Scan for the cell matching the given text and deliver its [x, y] coordinate at center. 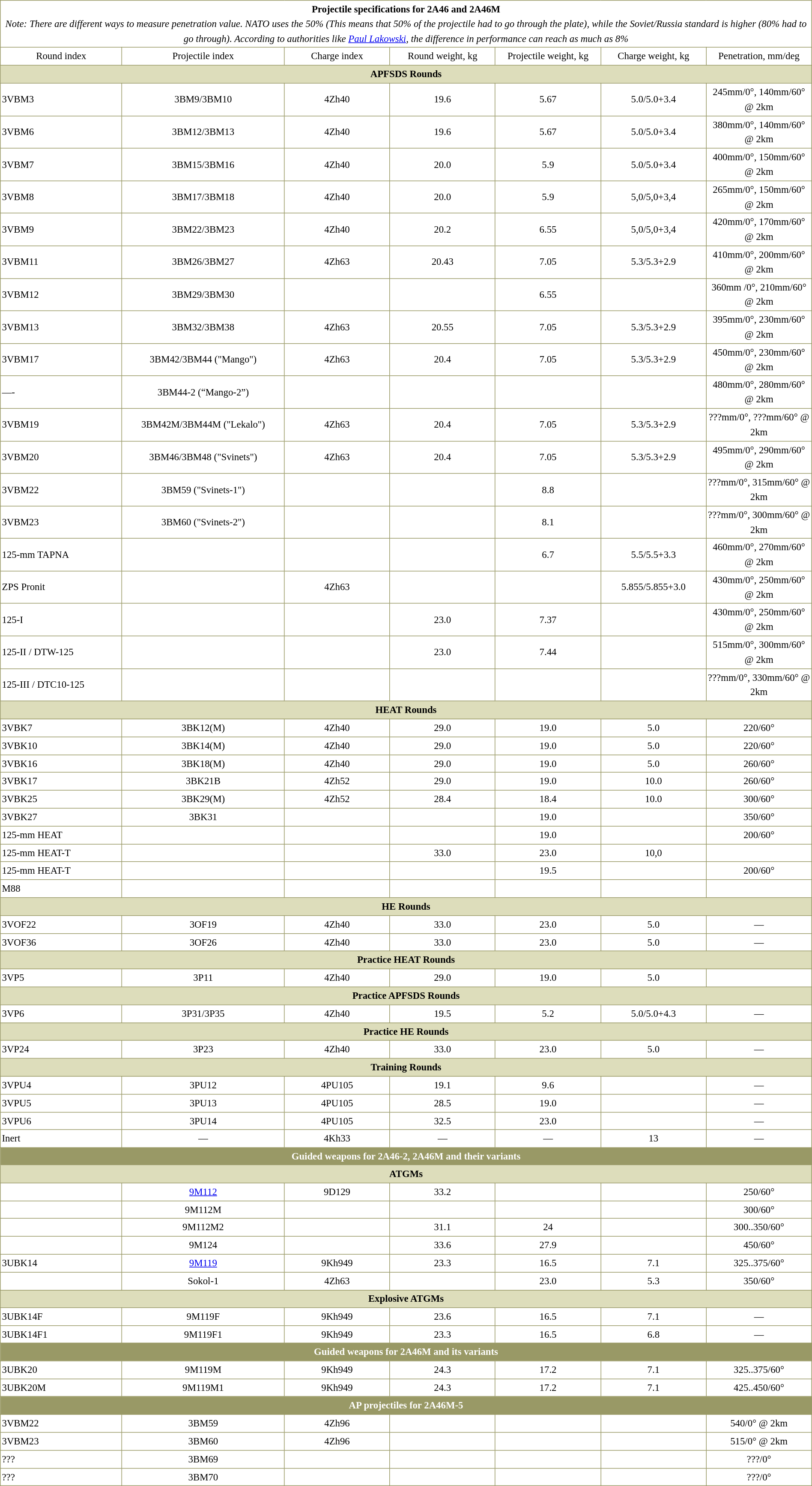
3VBM13 [61, 327]
HEAT Rounds [406, 710]
8.1 [548, 522]
3UBK20M [61, 1388]
Penetration, mm/deg [759, 57]
395mm/0°, 230mm/60° @ 2km [759, 327]
3OF19 [203, 924]
28.4 [442, 800]
Guided weapons for 2A46M and its variants [406, 1352]
3VBM7 [61, 165]
???mm/0°, 315mm/60° @ 2km [759, 490]
18.4 [548, 800]
5.0/5.0+4.3 [654, 1014]
ATGMs [406, 1174]
3UBK14F [61, 1317]
3VBK25 [61, 800]
3UBK20 [61, 1370]
3BK12(M) [203, 728]
5.5/5.5+3.3 [654, 555]
515/0° @ 2km [759, 1441]
125-I [61, 620]
M88 [61, 889]
Charge weight, kg [654, 57]
3BM44-2 (“Mango-2”) [203, 392]
Charge index [337, 57]
3VBM11 [61, 262]
19.1 [442, 1085]
3VBK27 [61, 817]
31.1 [442, 1228]
7.37 [548, 620]
400mm/0°, 150mm/60° @ 2km [759, 165]
3P31/3P35 [203, 1014]
9M119F1 [203, 1334]
125-II / DTW-125 [61, 652]
3BK18(M) [203, 764]
3BK14(M) [203, 746]
3VBM19 [61, 425]
3BK31 [203, 817]
480mm/0°, 280mm/60° @ 2km [759, 392]
450/60° [759, 1246]
3VP24 [61, 1049]
Guided weapons for 2A46-2, 2A46M and their variants [406, 1157]
3PU13 [203, 1103]
540/0° @ 2km [759, 1423]
3OF26 [203, 942]
3P23 [203, 1049]
125-mm TAPNA [61, 555]
23.6 [442, 1317]
3BM60 ("Svinets-2") [203, 522]
3BM69 [203, 1459]
3UBK14F1 [61, 1334]
3PU14 [203, 1121]
13 [654, 1139]
450mm/0°, 230mm/60° @ 2km [759, 360]
Projectile index [203, 57]
8.8 [548, 490]
410mm/0°, 200mm/60° @ 2km [759, 262]
???mm/0°, 330mm/60° @ 2km [759, 685]
5.3 [654, 1281]
495mm/0°, 290mm/60° @ 2km [759, 457]
9D129 [337, 1192]
APFSDS Rounds [406, 75]
9.6 [548, 1085]
—- [61, 392]
360mm /0°, 210mm/60° @ 2km [759, 295]
9M112M2 [203, 1228]
10,0 [654, 853]
20.2 [442, 230]
3BM15/3BM16 [203, 165]
3BM29/3BM30 [203, 295]
3P11 [203, 978]
9M119M1 [203, 1388]
3VBK10 [61, 746]
5.855/5.855+3.0 [654, 587]
33.6 [442, 1246]
125-mm HEAT [61, 835]
300..350/60° [759, 1228]
3VBM8 [61, 197]
9M119F [203, 1317]
9M112M [203, 1210]
3BM59 [203, 1423]
24 [548, 1228]
9M124 [203, 1246]
???mm/0°, 300mm/60° @ 2km [759, 522]
Round index [61, 57]
Projectile weight, kg [548, 57]
33.2 [442, 1192]
9M119 [203, 1263]
245mm/0°, 140mm/60° @ 2km [759, 99]
3BM59 ("Svinets-1") [203, 490]
3VBK17 [61, 782]
6.7 [548, 555]
3VBM20 [61, 457]
3BM60 [203, 1441]
9M119M [203, 1370]
20.55 [442, 327]
3PU12 [203, 1085]
425..450/60° [759, 1388]
3BM70 [203, 1477]
3BM9/3BM10 [203, 99]
32.5 [442, 1121]
4Kh33 [337, 1139]
3VBM12 [61, 295]
3BM46/3BM48 ("Svinets") [203, 457]
3VBM17 [61, 360]
Explosive ATGMs [406, 1299]
125-III / DTC10-125 [61, 685]
AP projectiles for 2A46M-5 [406, 1405]
250/60° [759, 1192]
Practice HE Rounds [406, 1032]
7.44 [548, 652]
27.9 [548, 1246]
3VBK7 [61, 728]
Sokol-1 [203, 1281]
3UBK14 [61, 1263]
3VP6 [61, 1014]
3VPU4 [61, 1085]
3BM42M/3BM44M ("Lekalo") [203, 425]
3VPU6 [61, 1121]
Inert [61, 1139]
Practice HEAT Rounds [406, 960]
ZPS Pronit [61, 587]
3VP5 [61, 978]
265mm/0°, 150mm/60° @ 2km [759, 197]
Round weight, kg [442, 57]
3BM17/3BM18 [203, 197]
6.8 [654, 1334]
3VBM6 [61, 132]
3BM26/3BM27 [203, 262]
3BM32/3BM38 [203, 327]
???mm/0°, ???mm/60° @ 2km [759, 425]
3VBM3 [61, 99]
Training Rounds [406, 1067]
460mm/0°, 270mm/60° @ 2km [759, 555]
380mm/0°, 140mm/60° @ 2km [759, 132]
3VBK16 [61, 764]
3BK21B [203, 782]
515mm/0°, 300mm/60° @ 2km [759, 652]
3BM22/3BM23 [203, 230]
5.2 [548, 1014]
3VOF36 [61, 942]
9M112 [203, 1192]
3VPU5 [61, 1103]
20.43 [442, 262]
420mm/0°, 170mm/60° @ 2km [759, 230]
3VOF22 [61, 924]
3VBM9 [61, 230]
3BM42/3BM44 ("Mango") [203, 360]
Practice APFSDS Rounds [406, 996]
HE Rounds [406, 907]
3BK29(M) [203, 800]
28.5 [442, 1103]
3BM12/3BM13 [203, 132]
